From the cell containing the given text, extract its center point as (X, Y) coordinate. 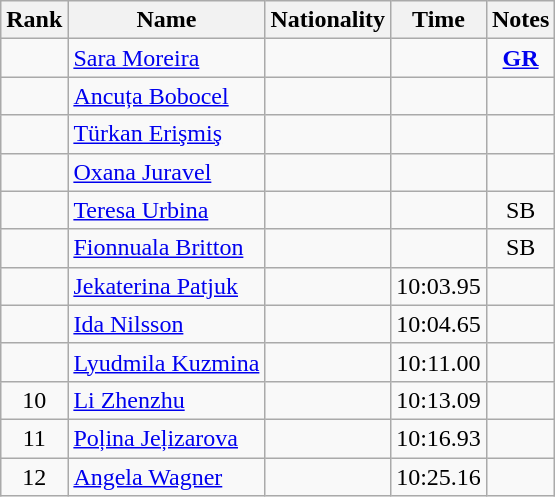
Fionnuala Britton (166, 248)
Rank (34, 20)
10:16.93 (439, 438)
Time (439, 20)
Türkan Erişmiş (166, 134)
11 (34, 438)
10:11.00 (439, 362)
10:13.09 (439, 400)
12 (34, 477)
10:04.65 (439, 324)
Lyudmila Kuzmina (166, 362)
10 (34, 400)
10:03.95 (439, 286)
Oxana Juravel (166, 172)
10:25.16 (439, 477)
Name (166, 20)
Li Zhenzhu (166, 400)
Sara Moreira (166, 58)
Ida Nilsson (166, 324)
Poļina Jeļizarova (166, 438)
Nationality (328, 20)
Jekaterina Patjuk (166, 286)
Teresa Urbina (166, 210)
Angela Wagner (166, 477)
Notes (520, 20)
Ancuța Bobocel (166, 96)
GR (520, 58)
